Output the (x, y) coordinate of the center of the cell containing the given text.  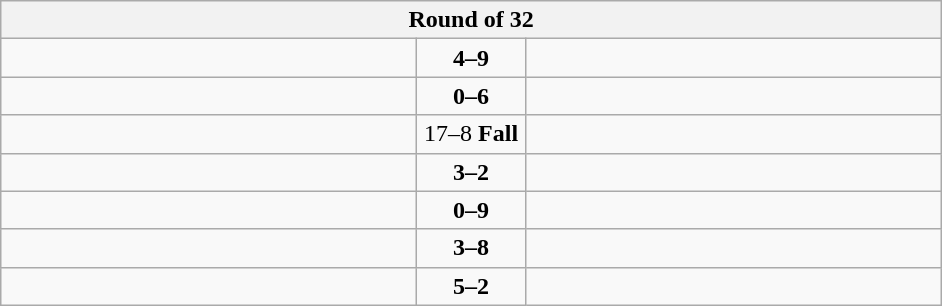
Round of 32 (472, 20)
0–6 (472, 96)
0–9 (472, 210)
4–9 (472, 58)
3–8 (472, 248)
5–2 (472, 286)
3–2 (472, 172)
17–8 Fall (472, 134)
